Scan for the cell matching the given text and deliver its (X, Y) coordinate at center. 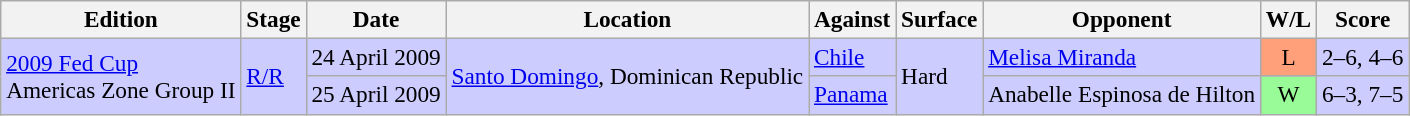
Edition (121, 19)
Stage (274, 19)
L (1288, 57)
25 April 2009 (376, 95)
Location (627, 19)
Score (1363, 19)
2009 Fed Cup Americas Zone Group II (121, 76)
W (1288, 95)
Chile (852, 57)
Panama (852, 95)
Melisa Miranda (1122, 57)
Date (376, 19)
Santo Domingo, Dominican Republic (627, 76)
24 April 2009 (376, 57)
Anabelle Espinosa de Hilton (1122, 95)
Surface (940, 19)
Against (852, 19)
R/R (274, 76)
W/L (1288, 19)
2–6, 4–6 (1363, 57)
Opponent (1122, 19)
6–3, 7–5 (1363, 95)
Hard (940, 76)
